Find where the given text appears and provide that cell's center as (X, Y) coordinate. 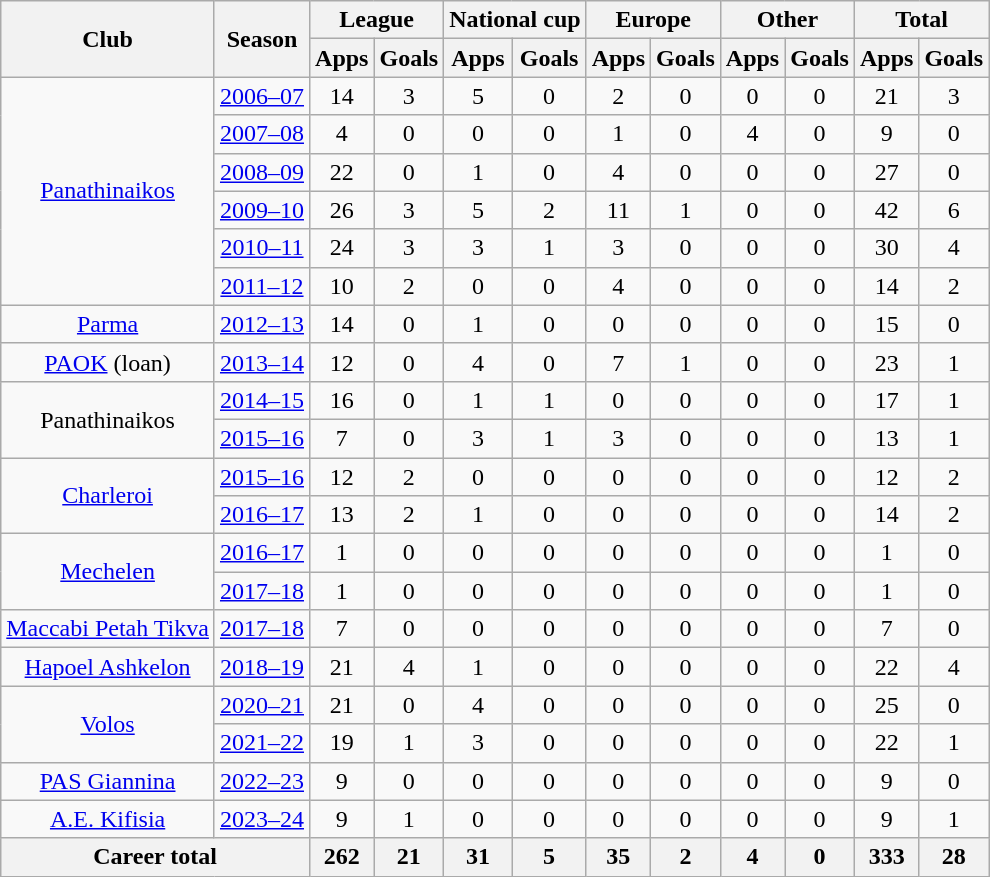
6 (954, 210)
2020–21 (262, 705)
2007–08 (262, 134)
19 (342, 743)
2006–07 (262, 96)
PAOK (loan) (108, 362)
27 (886, 172)
333 (886, 857)
2023–24 (262, 819)
35 (618, 857)
31 (478, 857)
42 (886, 210)
A.E. Kifisia (108, 819)
262 (342, 857)
26 (342, 210)
10 (342, 286)
15 (886, 324)
2018–19 (262, 667)
17 (886, 400)
Parma (108, 324)
PAS Giannina (108, 781)
16 (342, 400)
23 (886, 362)
2010–11 (262, 248)
25 (886, 705)
11 (618, 210)
Hapoel Ashkelon (108, 667)
Other (787, 20)
2021–22 (262, 743)
Club (108, 39)
League (377, 20)
Europe (653, 20)
Volos (108, 724)
Maccabi Petah Tikva (108, 629)
30 (886, 248)
National cup (515, 20)
Season (262, 39)
Mechelen (108, 572)
2008–09 (262, 172)
Career total (156, 857)
2014–15 (262, 400)
2012–13 (262, 324)
28 (954, 857)
2013–14 (262, 362)
24 (342, 248)
Total (921, 20)
2011–12 (262, 286)
Charleroi (108, 496)
2022–23 (262, 781)
2009–10 (262, 210)
